For the text-containing cell, return its midpoint in (X, Y) coordinate format. 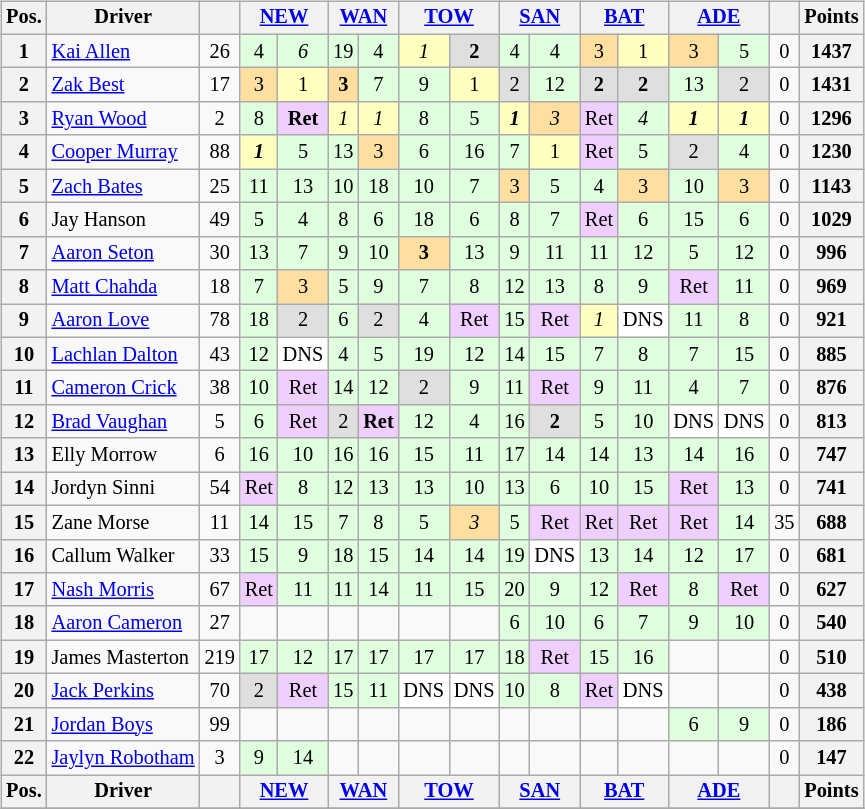
27 (220, 623)
99 (220, 724)
49 (220, 220)
1029 (831, 220)
540 (831, 623)
Cooper Murray (124, 152)
885 (831, 354)
Jordan Boys (124, 724)
741 (831, 489)
38 (220, 388)
1431 (831, 85)
21 (24, 724)
921 (831, 321)
438 (831, 691)
219 (220, 657)
Brad Vaughan (124, 422)
747 (831, 455)
Lachlan Dalton (124, 354)
25 (220, 186)
1296 (831, 119)
969 (831, 287)
876 (831, 388)
78 (220, 321)
88 (220, 152)
681 (831, 556)
43 (220, 354)
67 (220, 590)
54 (220, 489)
Elly Morrow (124, 455)
Callum Walker (124, 556)
Ryan Wood (124, 119)
186 (831, 724)
22 (24, 758)
26 (220, 51)
813 (831, 422)
Nash Morris (124, 590)
35 (784, 522)
Aaron Seton (124, 253)
James Masterton (124, 657)
Jaylyn Robotham (124, 758)
Zak Best (124, 85)
Aaron Love (124, 321)
33 (220, 556)
147 (831, 758)
Jay Hanson (124, 220)
688 (831, 522)
Cameron Crick (124, 388)
Zach Bates (124, 186)
996 (831, 253)
Jordyn Sinni (124, 489)
1143 (831, 186)
627 (831, 590)
1230 (831, 152)
Kai Allen (124, 51)
Aaron Cameron (124, 623)
1437 (831, 51)
Zane Morse (124, 522)
510 (831, 657)
70 (220, 691)
30 (220, 253)
Jack Perkins (124, 691)
Matt Chahda (124, 287)
